Capture the cell that displays the provided text and extract its [X, Y] central coordinate. 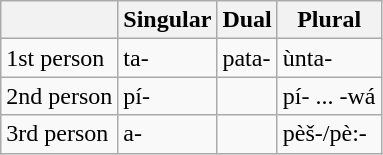
3rd person [60, 134]
1st person [60, 58]
pata- [247, 58]
pèš-/pè:- [329, 134]
a- [168, 134]
pí- [168, 96]
ùnta- [329, 58]
Plural [329, 20]
2nd person [60, 96]
Singular [168, 20]
Dual [247, 20]
ta- [168, 58]
pí- ... -wá [329, 96]
